From the cell containing the given text, extract its center point as (x, y) coordinate. 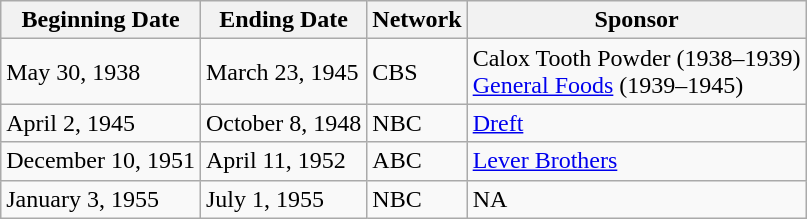
January 3, 1955 (101, 199)
April 2, 1945 (101, 123)
Calox Tooth Powder (1938–1939)General Foods (1939–1945) (636, 72)
Ending Date (283, 20)
ABC (417, 161)
Beginning Date (101, 20)
CBS (417, 72)
March 23, 1945 (283, 72)
Sponsor (636, 20)
Dreft (636, 123)
December 10, 1951 (101, 161)
Network (417, 20)
Lever Brothers (636, 161)
NA (636, 199)
October 8, 1948 (283, 123)
May 30, 1938 (101, 72)
July 1, 1955 (283, 199)
April 11, 1952 (283, 161)
